Search for the cell housing the specified text and yield its (X, Y) center coordinate. 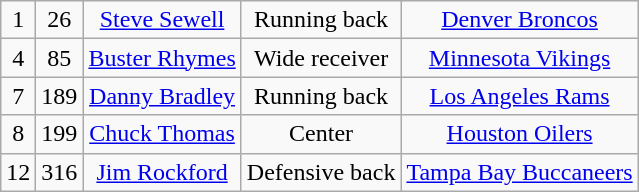
Defensive back (321, 172)
Chuck Thomas (162, 134)
Tampa Bay Buccaneers (520, 172)
Wide receiver (321, 58)
4 (18, 58)
7 (18, 96)
8 (18, 134)
Minnesota Vikings (520, 58)
Denver Broncos (520, 20)
Buster Rhymes (162, 58)
199 (60, 134)
189 (60, 96)
Center (321, 134)
Jim Rockford (162, 172)
Houston Oilers (520, 134)
316 (60, 172)
1 (18, 20)
Los Angeles Rams (520, 96)
Danny Bradley (162, 96)
26 (60, 20)
85 (60, 58)
12 (18, 172)
Steve Sewell (162, 20)
